Locate the cell with the specified text and output its [x, y] center coordinate. 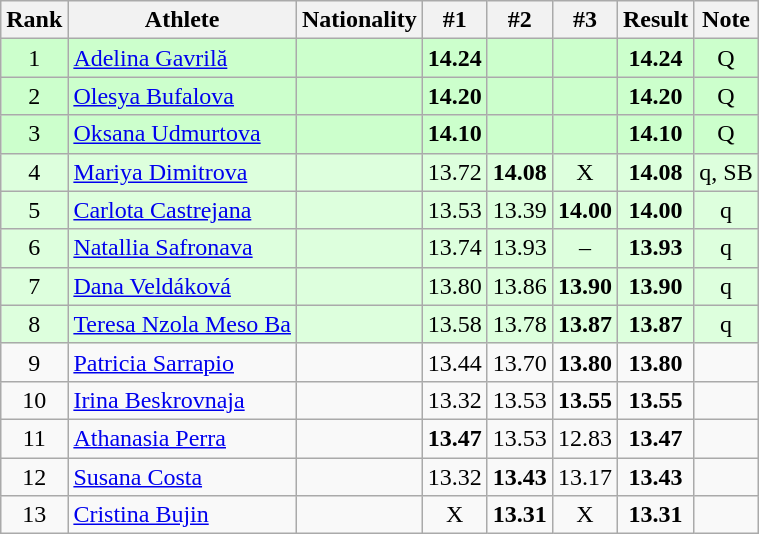
10 [34, 400]
Cristina Bujin [182, 515]
#1 [454, 20]
13.70 [520, 362]
13 [34, 515]
13.44 [454, 362]
Natallia Safronava [182, 248]
12.83 [584, 438]
13.74 [454, 248]
– [584, 248]
2 [34, 96]
13.58 [454, 324]
7 [34, 286]
Rank [34, 20]
Oksana Udmurtova [182, 134]
q, SB [726, 172]
4 [34, 172]
Athanasia Perra [182, 438]
Result [655, 20]
3 [34, 134]
13.17 [584, 477]
13.86 [520, 286]
9 [34, 362]
#2 [520, 20]
Olesya Bufalova [182, 96]
Mariya Dimitrova [182, 172]
13.78 [520, 324]
5 [34, 210]
Nationality [359, 20]
#3 [584, 20]
Dana Veldáková [182, 286]
13.39 [520, 210]
6 [34, 248]
Teresa Nzola Meso Ba [182, 324]
Irina Beskrovnaja [182, 400]
Susana Costa [182, 477]
Patricia Sarrapio [182, 362]
12 [34, 477]
Adelina Gavrilă [182, 58]
Note [726, 20]
13.72 [454, 172]
Athlete [182, 20]
8 [34, 324]
11 [34, 438]
1 [34, 58]
Carlota Castrejana [182, 210]
